Search for the cell housing the specified text and yield its [x, y] center coordinate. 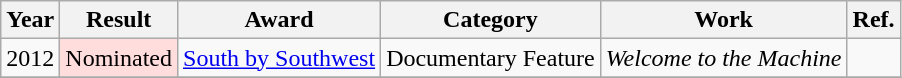
South by Southwest [280, 58]
Welcome to the Machine [724, 58]
Result [119, 20]
Award [280, 20]
2012 [30, 58]
Documentary Feature [491, 58]
Category [491, 20]
Ref. [874, 20]
Nominated [119, 58]
Year [30, 20]
Work [724, 20]
